Output the (x, y) coordinate of the center of the cell containing the given text.  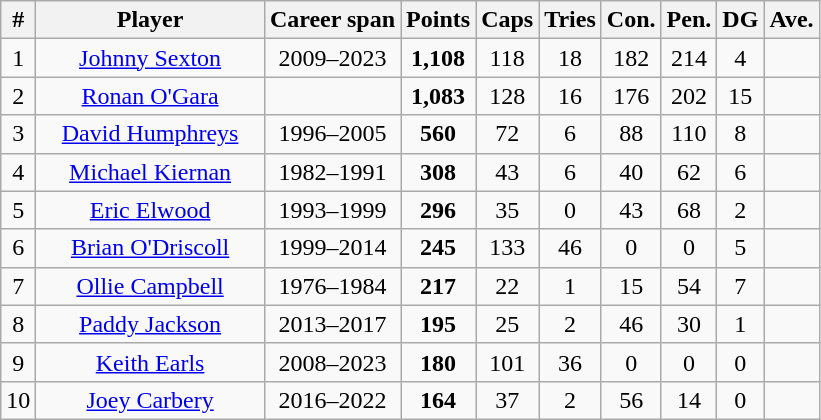
Points (438, 20)
180 (438, 362)
182 (631, 58)
2016–2022 (332, 400)
22 (508, 286)
2008–2023 (332, 362)
Player (150, 20)
62 (689, 172)
# (18, 20)
Pen. (689, 20)
36 (570, 362)
Career span (332, 20)
9 (18, 362)
110 (689, 134)
Paddy Jackson (150, 324)
40 (631, 172)
3 (18, 134)
202 (689, 96)
1,108 (438, 58)
David Humphreys (150, 134)
Caps (508, 20)
Con. (631, 20)
68 (689, 210)
35 (508, 210)
1982–1991 (332, 172)
Brian O'Driscoll (150, 248)
Michael Kiernan (150, 172)
195 (438, 324)
1996–2005 (332, 134)
Ave. (792, 20)
2013–2017 (332, 324)
DG (740, 20)
Ronan O'Gara (150, 96)
Ollie Campbell (150, 286)
16 (570, 96)
214 (689, 58)
30 (689, 324)
1999–2014 (332, 248)
37 (508, 400)
Tries (570, 20)
118 (508, 58)
Eric Elwood (150, 210)
2009–2023 (332, 58)
Joey Carbery (150, 400)
1976–1984 (332, 286)
54 (689, 286)
296 (438, 210)
217 (438, 286)
1993–1999 (332, 210)
101 (508, 362)
128 (508, 96)
Johnny Sexton (150, 58)
88 (631, 134)
560 (438, 134)
25 (508, 324)
133 (508, 248)
1,083 (438, 96)
308 (438, 172)
56 (631, 400)
Keith Earls (150, 362)
245 (438, 248)
164 (438, 400)
18 (570, 58)
10 (18, 400)
72 (508, 134)
176 (631, 96)
14 (689, 400)
